Search for the cell housing the specified text and yield its (X, Y) center coordinate. 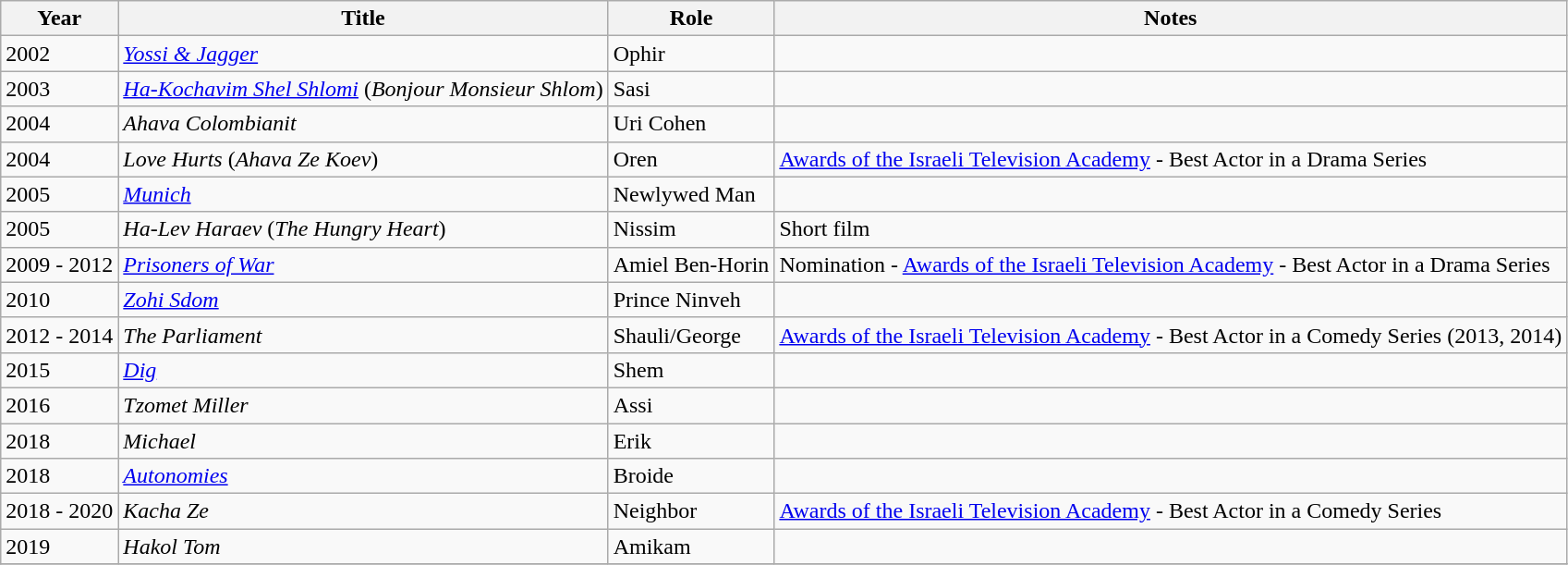
2018 - 2020 (59, 511)
Prince Ninveh (691, 300)
Title (363, 18)
Notes (1171, 18)
Amikam (691, 547)
Neighbor (691, 511)
Ha-Lev Haraev (The Hungry Heart) (363, 229)
Michael (363, 441)
2012 - 2014 (59, 335)
Ahava Colombianit (363, 124)
Oren (691, 159)
Love Hurts (Ahava Ze Koev) (363, 159)
2003 (59, 89)
Newlywed Man (691, 194)
Awards of the Israeli Television Academy - Best Actor in a Comedy Series (1171, 511)
Yossi & Jagger (363, 54)
Short film (1171, 229)
Broide (691, 476)
Autonomies (363, 476)
Ophir (691, 54)
Uri Cohen (691, 124)
Kacha Ze (363, 511)
Tzomet Miller (363, 405)
Shauli/George (691, 335)
Erik (691, 441)
Shem (691, 370)
Ha-Kochavim Shel Shlomi (Bonjour Monsieur Shlom) (363, 89)
Awards of the Israeli Television Academy - Best Actor in a Comedy Series (2013, 2014) (1171, 335)
Awards of the Israeli Television Academy - Best Actor in a Drama Series (1171, 159)
Role (691, 18)
Year (59, 18)
Prisoners of War (363, 264)
Zohi Sdom (363, 300)
Nomination - Awards of the Israeli Television Academy - Best Actor in a Drama Series (1171, 264)
Nissim (691, 229)
Hakol Tom (363, 547)
Assi (691, 405)
2016 (59, 405)
Amiel Ben-Horin (691, 264)
2009 - 2012 (59, 264)
Munich (363, 194)
The Parliament (363, 335)
2019 (59, 547)
2015 (59, 370)
Dig (363, 370)
2010 (59, 300)
2002 (59, 54)
Sasi (691, 89)
